For the text-containing cell, return its midpoint in [X, Y] coordinate format. 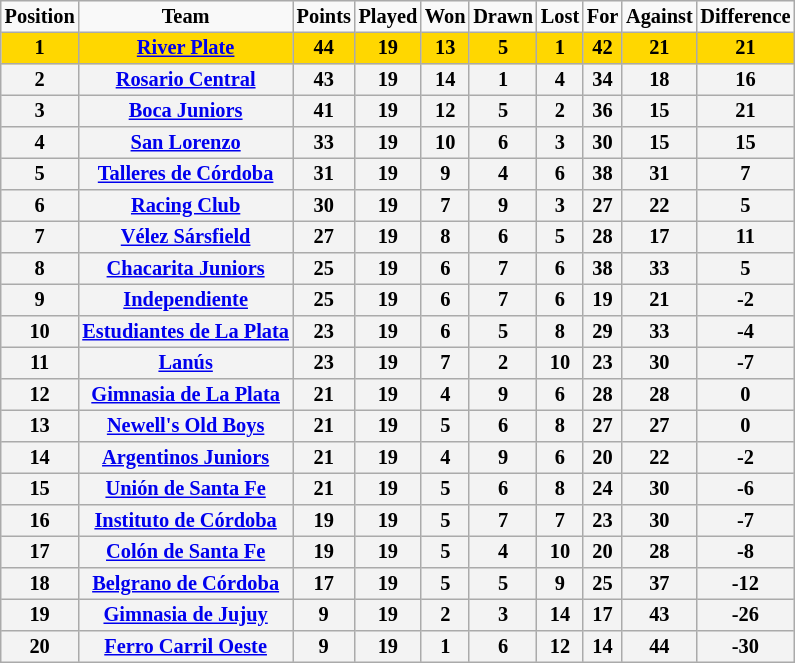
36 [602, 111]
River Plate [185, 48]
Racing Club [185, 206]
Difference [746, 17]
Vélez Sársfield [185, 237]
Gimnasia de La Plata [185, 395]
42 [602, 48]
Against [659, 17]
37 [659, 584]
Points [324, 17]
Gimnasia de Jujuy [185, 615]
-30 [746, 647]
Argentinos Juniors [185, 458]
29 [602, 332]
Newell's Old Boys [185, 426]
Position [40, 17]
34 [602, 80]
Won [445, 17]
-6 [746, 489]
-8 [746, 552]
Drawn [503, 17]
Chacarita Juniors [185, 269]
Rosario Central [185, 80]
For [602, 17]
Independiente [185, 300]
Unión de Santa Fe [185, 489]
-4 [746, 332]
-26 [746, 615]
Played [388, 17]
Lanús [185, 363]
Estudiantes de La Plata [185, 332]
41 [324, 111]
Lost [560, 17]
Belgrano de Córdoba [185, 584]
Talleres de Córdoba [185, 174]
-12 [746, 584]
Team [185, 17]
Colón de Santa Fe [185, 552]
Instituto de Córdoba [185, 521]
San Lorenzo [185, 143]
Boca Juniors [185, 111]
Ferro Carril Oeste [185, 647]
24 [602, 489]
